Search for the cell housing the specified text and yield its [X, Y] center coordinate. 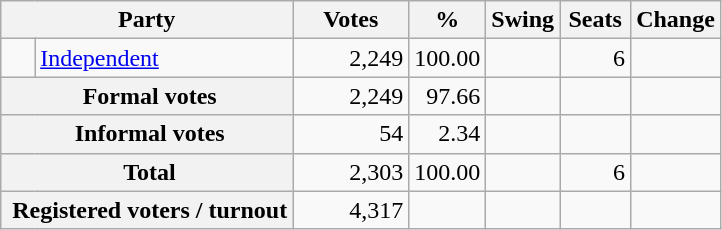
2,303 [351, 172]
4,317 [351, 210]
Party [147, 20]
Registered voters / turnout [147, 210]
% [448, 20]
Change [676, 20]
54 [351, 134]
2.34 [448, 134]
Independent [164, 58]
Seats [596, 20]
Votes [351, 20]
Swing [523, 20]
Informal votes [147, 134]
97.66 [448, 96]
Total [147, 172]
Formal votes [147, 96]
